Return the (x, y) coordinate for the center point of the cell that contains the specified text.  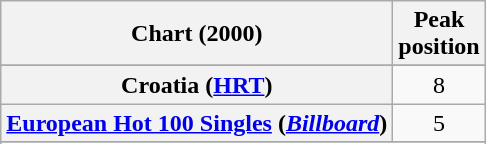
Croatia (HRT) (197, 85)
Chart (2000) (197, 34)
8 (439, 85)
European Hot 100 Singles (Billboard) (197, 123)
5 (439, 123)
Peakposition (439, 34)
